Find where the given text appears and provide that cell's center as (x, y) coordinate. 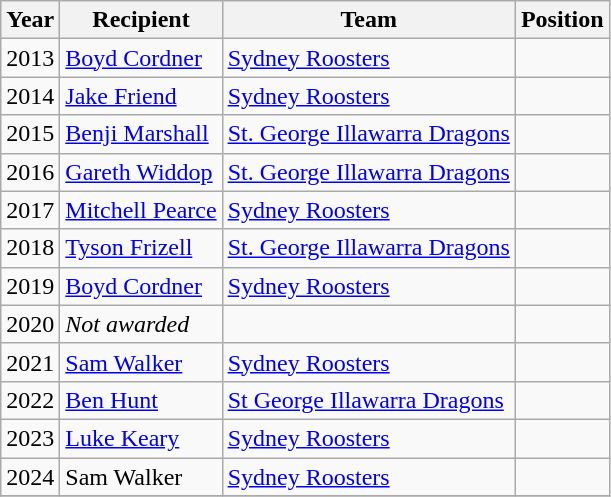
Benji Marshall (141, 134)
Mitchell Pearce (141, 210)
Tyson Frizell (141, 248)
2018 (30, 248)
2013 (30, 58)
Team (368, 20)
Ben Hunt (141, 400)
2021 (30, 362)
Luke Keary (141, 438)
Gareth Widdop (141, 172)
Recipient (141, 20)
St George Illawarra Dragons (368, 400)
Jake Friend (141, 96)
Year (30, 20)
2019 (30, 286)
2015 (30, 134)
2023 (30, 438)
2017 (30, 210)
Not awarded (141, 324)
2020 (30, 324)
2014 (30, 96)
2016 (30, 172)
Position (562, 20)
2022 (30, 400)
2024 (30, 477)
